Capture the cell that displays the provided text and extract its [X, Y] central coordinate. 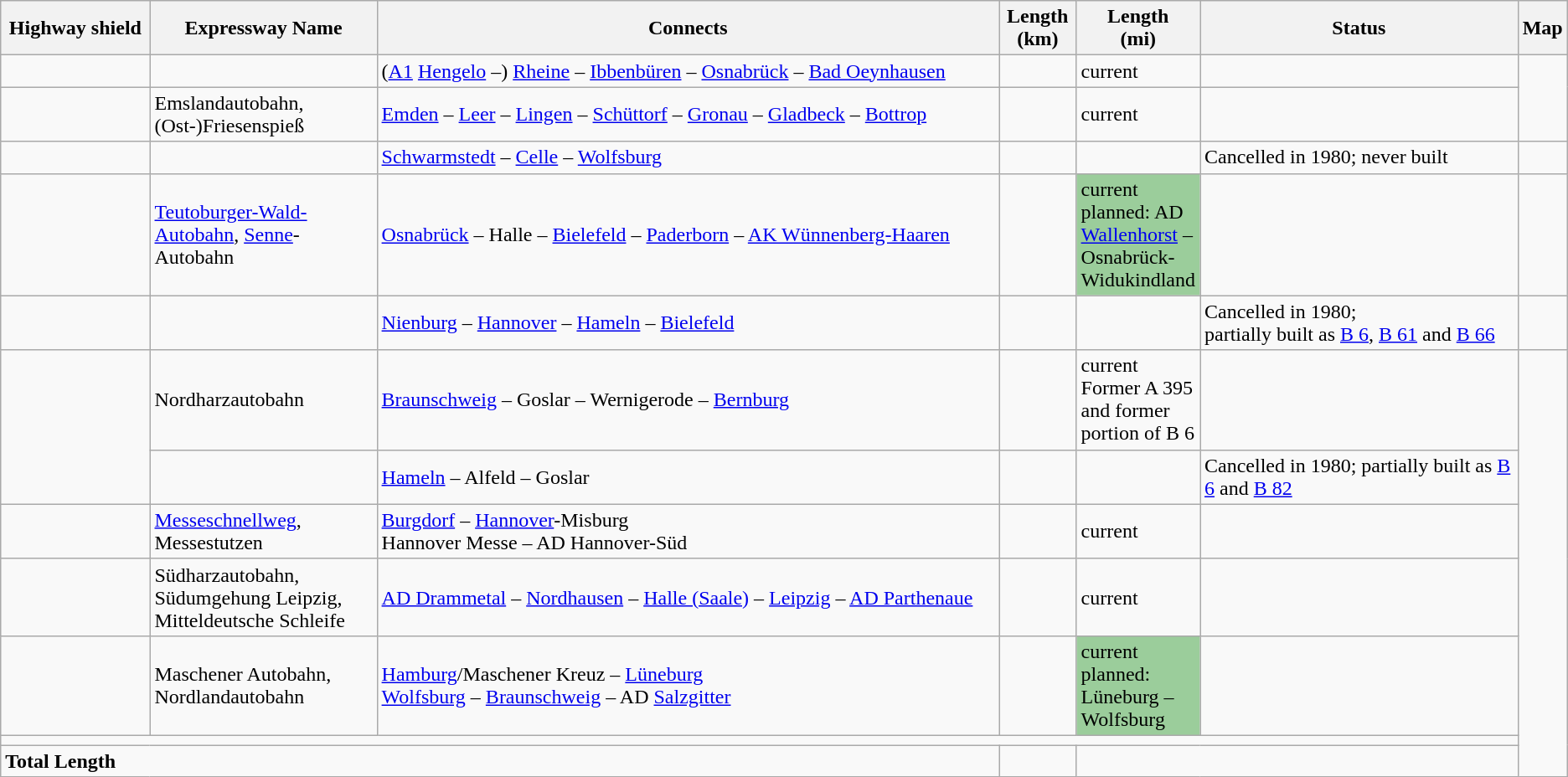
currentFormer A 395 and former portion of B 6 [1137, 400]
Map [1543, 28]
Cancelled in 1980; partially built as B 6 and B 82 [1359, 477]
Messeschnellweg, Messestutzen [263, 531]
Hameln – Alfeld – Goslar [688, 477]
AD Drammetal – Nordhausen – Halle (Saale) – Leipzig – AD Parthenaue [688, 597]
Braunschweig – Goslar – Wernigerode – Bernburg [688, 400]
Status [1359, 28]
Hamburg/Maschener Kreuz – LüneburgWolfsburg – Braunschweig – AD Salzgitter [688, 685]
Teutoburger-Wald-Autobahn, Senne-Autobahn [263, 234]
Schwarmstedt – Celle – Wolfsburg [688, 157]
Length(km) [1039, 28]
(A1 Hengelo –) Rheine – Ibbenbüren – Osnabrück – Bad Oeynhausen [688, 71]
Expressway Name [263, 28]
Cancelled in 1980; never built [1359, 157]
Nordharzautobahn [263, 400]
Highway shield [75, 28]
Burgdorf – Hannover-MisburgHannover Messe – AD Hannover-Süd [688, 531]
Nienburg – Hannover – Hameln – Bielefeld [688, 323]
Length(mi) [1137, 28]
Südharzautobahn, Südumgehung Leipzig, Mitteldeutsche Schleife [263, 597]
currentplanned: AD Wallenhorst – Osnabrück-Widukindland [1137, 234]
Emden – Leer – Lingen – Schüttorf – Gronau – Gladbeck – Bottrop [688, 114]
Emslandautobahn, (Ost-)Friesenspieß [263, 114]
Total Length [500, 761]
Cancelled in 1980;partially built as B 6, B 61 and B 66 [1359, 323]
currentplanned: Lüneburg – Wolfsburg [1137, 685]
Connects [688, 28]
Osnabrück – Halle – Bielefeld – Paderborn – AK Wünnenberg-Haaren [688, 234]
Maschener Autobahn, Nordlandautobahn [263, 685]
